Extract the (X, Y) coordinate from the center of the cell holding the provided text.  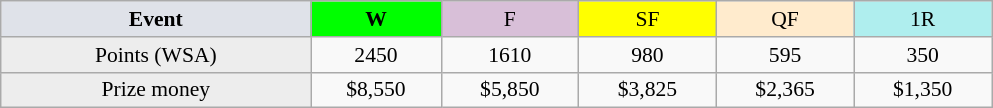
1R (923, 19)
350 (923, 55)
$3,825 (648, 90)
Prize money (156, 90)
F (510, 19)
2450 (376, 55)
$5,850 (510, 90)
1610 (510, 55)
W (376, 19)
595 (785, 55)
$2,365 (785, 90)
Event (156, 19)
SF (648, 19)
Points (WSA) (156, 55)
$1,350 (923, 90)
QF (785, 19)
980 (648, 55)
$8,550 (376, 90)
